Capture the cell that displays the provided text and extract its (x, y) central coordinate. 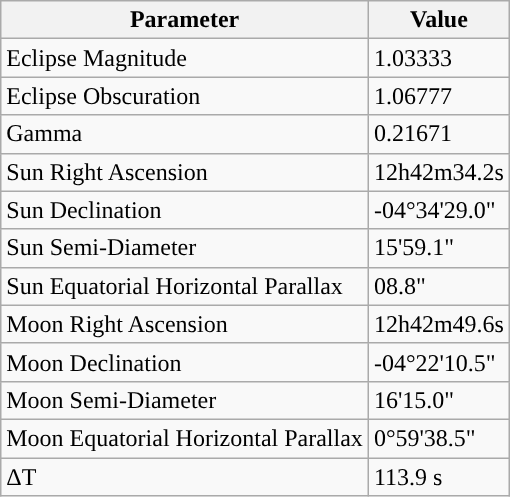
113.9 s (438, 477)
Eclipse Magnitude (185, 58)
08.8" (438, 286)
Parameter (185, 20)
Sun Equatorial Horizontal Parallax (185, 286)
15'59.1" (438, 248)
12h42m34.2s (438, 172)
ΔT (185, 477)
0°59'38.5" (438, 438)
12h42m49.6s (438, 324)
Gamma (185, 134)
Moon Right Ascension (185, 324)
Moon Semi-Diameter (185, 400)
Value (438, 20)
0.21671 (438, 134)
-04°34'29.0" (438, 210)
1.03333 (438, 58)
Sun Declination (185, 210)
16'15.0" (438, 400)
Eclipse Obscuration (185, 96)
Sun Semi-Diameter (185, 248)
-04°22'10.5" (438, 362)
Moon Equatorial Horizontal Parallax (185, 438)
Moon Declination (185, 362)
Sun Right Ascension (185, 172)
1.06777 (438, 96)
